Identify which cell holds the provided text, then report its (x, y) central coordinate. 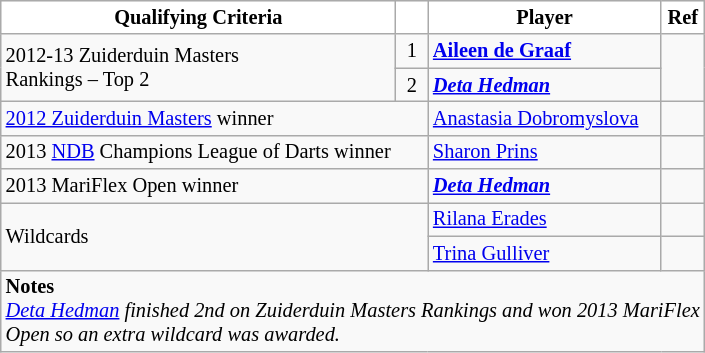
Anastasia Dobromyslova (544, 118)
Rilana Erades (544, 219)
2012 Zuiderduin Masters winner (214, 118)
2 (412, 85)
Trina Gulliver (544, 253)
Sharon Prins (544, 152)
Qualifying Criteria (198, 17)
Player (544, 17)
NotesDeta Hedman finished 2nd on Zuiderduin Masters Rankings and won 2013 MariFlexOpen so an extra wildcard was awarded. (353, 311)
Wildcards (214, 236)
1 (412, 51)
Ref (683, 17)
2013 MariFlex Open winner (214, 186)
Aileen de Graaf (544, 51)
2012-13 Zuiderduin MastersRankings – Top 2 (198, 68)
2013 NDB Champions League of Darts winner (214, 152)
